Determine the (x, y) coordinate at the center of the cell enclosing the given text.  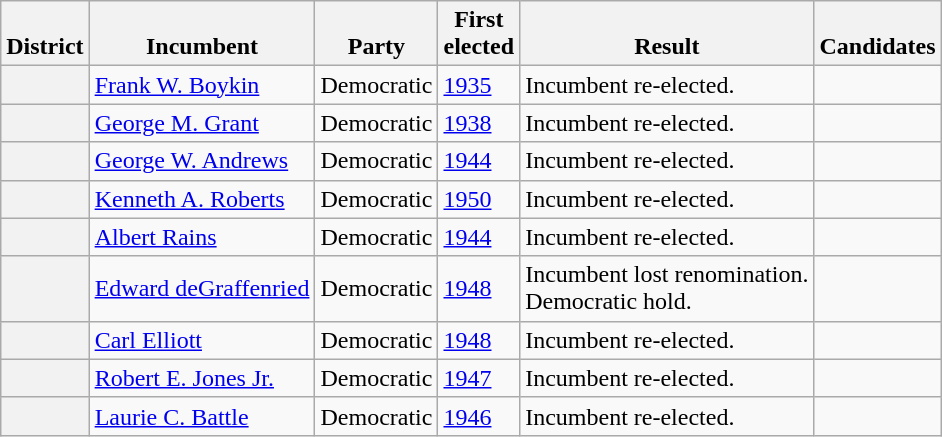
1947 (479, 378)
Carl Elliott (202, 340)
District (45, 34)
George W. Andrews (202, 161)
Incumbent (202, 34)
Party (376, 34)
Frank W. Boykin (202, 85)
Edward deGraffenried (202, 288)
Result (667, 34)
1950 (479, 199)
Firstelected (479, 34)
George M. Grant (202, 123)
Albert Rains (202, 237)
1946 (479, 416)
Robert E. Jones Jr. (202, 378)
Incumbent lost renomination.Democratic hold. (667, 288)
Laurie C. Battle (202, 416)
Candidates (878, 34)
1938 (479, 123)
Kenneth A. Roberts (202, 199)
1935 (479, 85)
